Return the [X, Y] coordinate for the center point of the cell that contains the specified text.  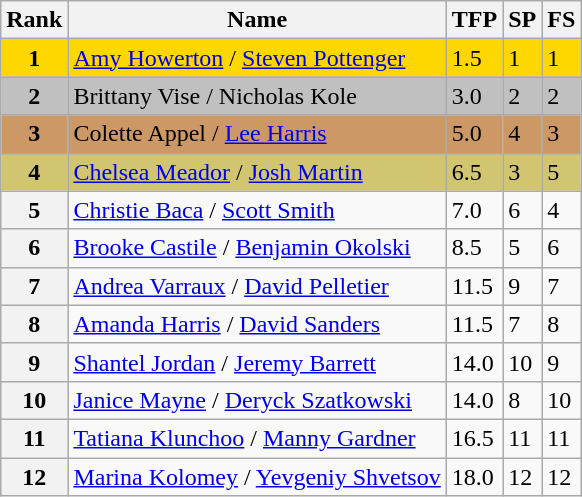
18.0 [474, 477]
Shantel Jordan / Jeremy Barrett [257, 362]
Colette Appel / Lee Harris [257, 134]
Amy Howerton / Steven Pottenger [257, 58]
SP [522, 20]
8.5 [474, 248]
1.5 [474, 58]
TFP [474, 20]
Andrea Varraux / David Pelletier [257, 286]
Tatiana Klunchoo / Manny Gardner [257, 438]
Chelsea Meador / Josh Martin [257, 172]
Amanda Harris / David Sanders [257, 324]
Marina Kolomey / Yevgeniy Shvetsov [257, 477]
3.0 [474, 96]
Name [257, 20]
Christie Baca / Scott Smith [257, 210]
Brooke Castile / Benjamin Okolski [257, 248]
Rank [34, 20]
7.0 [474, 210]
Brittany Vise / Nicholas Kole [257, 96]
FS [562, 20]
6.5 [474, 172]
16.5 [474, 438]
Janice Mayne / Deryck Szatkowski [257, 400]
5.0 [474, 134]
